Scan for the cell matching the given text and deliver its [X, Y] coordinate at center. 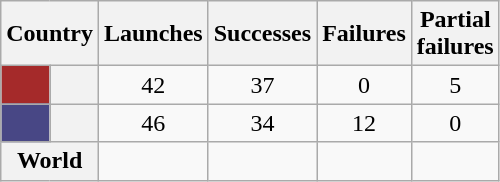
Failures [364, 34]
46 [153, 123]
5 [455, 85]
Country [50, 34]
World [50, 161]
34 [262, 123]
42 [153, 85]
Successes [262, 34]
Partialfailures [455, 34]
Launches [153, 34]
12 [364, 123]
37 [262, 85]
